For the text-containing cell, return its midpoint in (X, Y) coordinate format. 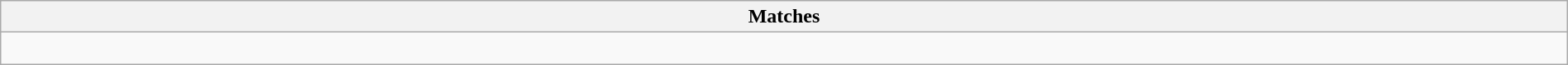
Matches (784, 17)
